Extract the (X, Y) coordinate from the center of the cell holding the provided text.  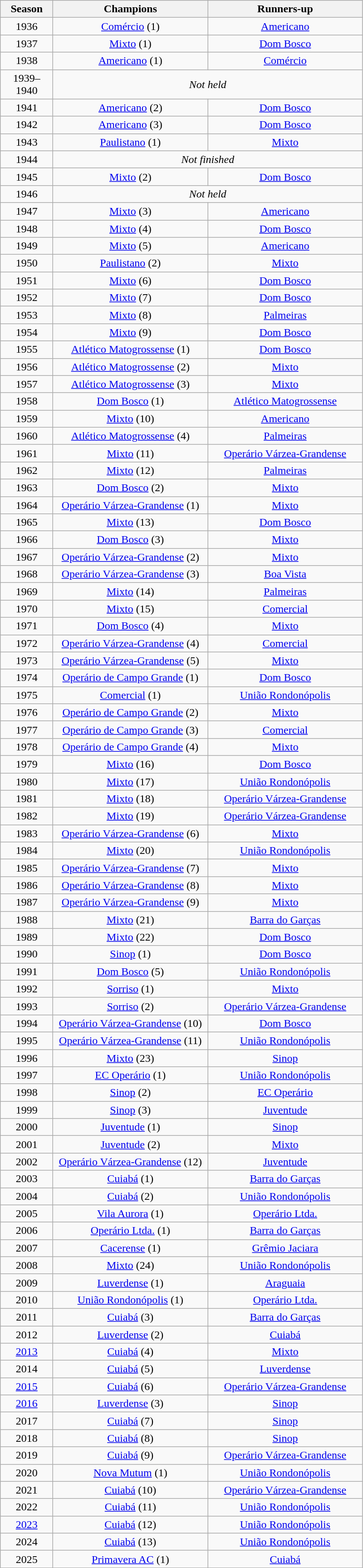
2025 (27, 1559)
Champions (131, 9)
Cuiabá (2) (131, 1196)
1999 (27, 1110)
Boa Vista (285, 574)
Operário Várzea-Grandense (5) (131, 661)
1985 (27, 868)
2005 (27, 1213)
1965 (27, 523)
EC Operário (285, 1093)
Vila Aurora (1) (131, 1213)
1941 (27, 108)
Comércio (1) (131, 26)
1944 (27, 159)
1960 (27, 436)
1992 (27, 989)
Mixto (9) (131, 332)
Nova Mutum (1) (131, 1473)
2015 (27, 1386)
Luverdense (2) (131, 1334)
Cuiabá (13) (131, 1542)
1970 (27, 609)
1991 (27, 971)
2024 (27, 1542)
2003 (27, 1179)
2017 (27, 1421)
1961 (27, 453)
Cuiabá (3) (131, 1317)
2007 (27, 1248)
Runners-up (285, 9)
Mixto (11) (131, 453)
Cacerense (1) (131, 1248)
1988 (27, 920)
Operário Ltda. (1) (131, 1231)
Luverdense (3) (131, 1404)
1953 (27, 315)
1964 (27, 505)
1950 (27, 263)
2012 (27, 1334)
1942 (27, 125)
1971 (27, 626)
Operário de Campo Grande (4) (131, 747)
Operário Várzea-Grandense (8) (131, 885)
2019 (27, 1455)
Mixto (7) (131, 298)
Cuiabá (7) (131, 1421)
Mixto (8) (131, 315)
Operário Várzea-Grandense (7) (131, 868)
Mixto (22) (131, 937)
1977 (27, 730)
Atlético Matogrossense (2) (131, 367)
1937 (27, 44)
1989 (27, 937)
1986 (27, 885)
2016 (27, 1404)
Mixto (24) (131, 1265)
1951 (27, 281)
1954 (27, 332)
Mixto (14) (131, 592)
Not finished (208, 159)
Operário Várzea-Grandense (1) (131, 505)
Dom Bosco (3) (131, 540)
Mixto (5) (131, 246)
1979 (27, 764)
Americano (2) (131, 108)
Cuiabá (6) (131, 1386)
1972 (27, 643)
1936 (27, 26)
Mixto (19) (131, 816)
1980 (27, 781)
1958 (27, 401)
1981 (27, 799)
Cuiabá (9) (131, 1455)
1987 (27, 902)
1994 (27, 1023)
Juventude (1) (131, 1127)
1967 (27, 557)
Cuiabá (12) (131, 1524)
Luverdense (1) (131, 1282)
Mixto (6) (131, 281)
Dom Bosco (4) (131, 626)
Atlético Matogrossense (4) (131, 436)
Operário de Campo Grande (3) (131, 730)
Operário Várzea-Grandense (2) (131, 557)
Operário de Campo Grande (1) (131, 678)
Cuiabá (1) (131, 1179)
2022 (27, 1507)
1959 (27, 419)
1998 (27, 1093)
Operário Várzea-Grandense (9) (131, 902)
1962 (27, 470)
Mixto (4) (131, 228)
1975 (27, 695)
2021 (27, 1490)
Cuiabá (11) (131, 1507)
União Rondonópolis (1) (131, 1300)
1943 (27, 142)
2009 (27, 1282)
1952 (27, 298)
1938 (27, 61)
Mixto (17) (131, 781)
2020 (27, 1473)
Mixto (18) (131, 799)
Mixto (12) (131, 470)
Paulistano (2) (131, 263)
1990 (27, 954)
Mixto (15) (131, 609)
Atlético Matogrossense (1) (131, 350)
1939–1940 (27, 84)
1949 (27, 246)
Mixto (3) (131, 211)
1947 (27, 211)
1974 (27, 678)
Paulistano (1) (131, 142)
Operário de Campo Grande (2) (131, 712)
Cuiabá (5) (131, 1369)
Sorriso (2) (131, 1006)
1946 (27, 194)
1984 (27, 851)
Mixto (20) (131, 851)
Atlético Matogrossense (3) (131, 384)
2002 (27, 1162)
Grêmio Jaciara (285, 1248)
1982 (27, 816)
Sorriso (1) (131, 989)
1945 (27, 177)
1957 (27, 384)
2000 (27, 1127)
1956 (27, 367)
Comércio (285, 61)
1955 (27, 350)
Operário Várzea-Grandense (6) (131, 833)
2023 (27, 1524)
1968 (27, 574)
Mixto (16) (131, 764)
1963 (27, 488)
1978 (27, 747)
Mixto (21) (131, 920)
Mixto (23) (131, 1058)
1973 (27, 661)
Cuiabá (4) (131, 1352)
2008 (27, 1265)
2004 (27, 1196)
Dom Bosco (2) (131, 488)
1993 (27, 1006)
1969 (27, 592)
Luverdense (285, 1369)
Americano (3) (131, 125)
Sinop (3) (131, 1110)
1997 (27, 1075)
Juventude (2) (131, 1144)
1996 (27, 1058)
Mixto (1) (131, 44)
2006 (27, 1231)
2010 (27, 1300)
Operário Várzea-Grandense (10) (131, 1023)
2018 (27, 1438)
Sinop (2) (131, 1093)
Atlético Matogrossense (285, 401)
1983 (27, 833)
Americano (1) (131, 61)
1976 (27, 712)
1995 (27, 1040)
Primavera AC (1) (131, 1559)
2014 (27, 1369)
Comercial (1) (131, 695)
Operário Várzea-Grandense (12) (131, 1162)
1966 (27, 540)
2001 (27, 1144)
Araguaia (285, 1282)
1948 (27, 228)
Season (27, 9)
Cuiabá (8) (131, 1438)
Dom Bosco (1) (131, 401)
Sinop (1) (131, 954)
Mixto (10) (131, 419)
2011 (27, 1317)
Cuiabá (10) (131, 1490)
Mixto (13) (131, 523)
Operário Várzea-Grandense (11) (131, 1040)
Operário Várzea-Grandense (3) (131, 574)
EC Operário (1) (131, 1075)
2013 (27, 1352)
Mixto (2) (131, 177)
Dom Bosco (5) (131, 971)
Operário Várzea-Grandense (4) (131, 643)
